Detect which cell encompasses the target text, then output its (x, y) center coordinate. 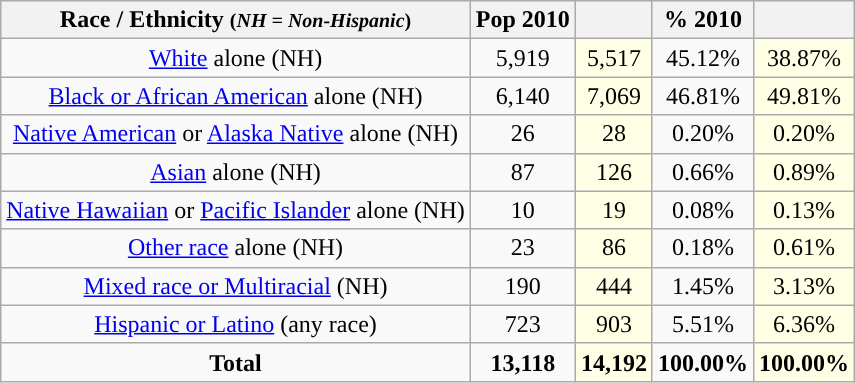
19 (614, 210)
Race / Ethnicity (NH = Non-Hispanic) (236, 20)
Asian alone (NH) (236, 172)
Native Hawaiian or Pacific Islander alone (NH) (236, 210)
Mixed race or Multiracial (NH) (236, 286)
0.18% (702, 248)
Black or African American alone (NH) (236, 96)
444 (614, 286)
Pop 2010 (522, 20)
0.08% (702, 210)
1.45% (702, 286)
86 (614, 248)
3.13% (804, 286)
723 (522, 324)
87 (522, 172)
White alone (NH) (236, 58)
Hispanic or Latino (any race) (236, 324)
38.87% (804, 58)
5.51% (702, 324)
5,517 (614, 58)
23 (522, 248)
14,192 (614, 362)
5,919 (522, 58)
6,140 (522, 96)
126 (614, 172)
46.81% (702, 96)
903 (614, 324)
Other race alone (NH) (236, 248)
28 (614, 134)
13,118 (522, 362)
0.89% (804, 172)
6.36% (804, 324)
Native American or Alaska Native alone (NH) (236, 134)
7,069 (614, 96)
0.13% (804, 210)
0.61% (804, 248)
49.81% (804, 96)
190 (522, 286)
0.66% (702, 172)
26 (522, 134)
Total (236, 362)
45.12% (702, 58)
10 (522, 210)
% 2010 (702, 20)
